Determine the [X, Y] coordinate at the center of the cell enclosing the given text.  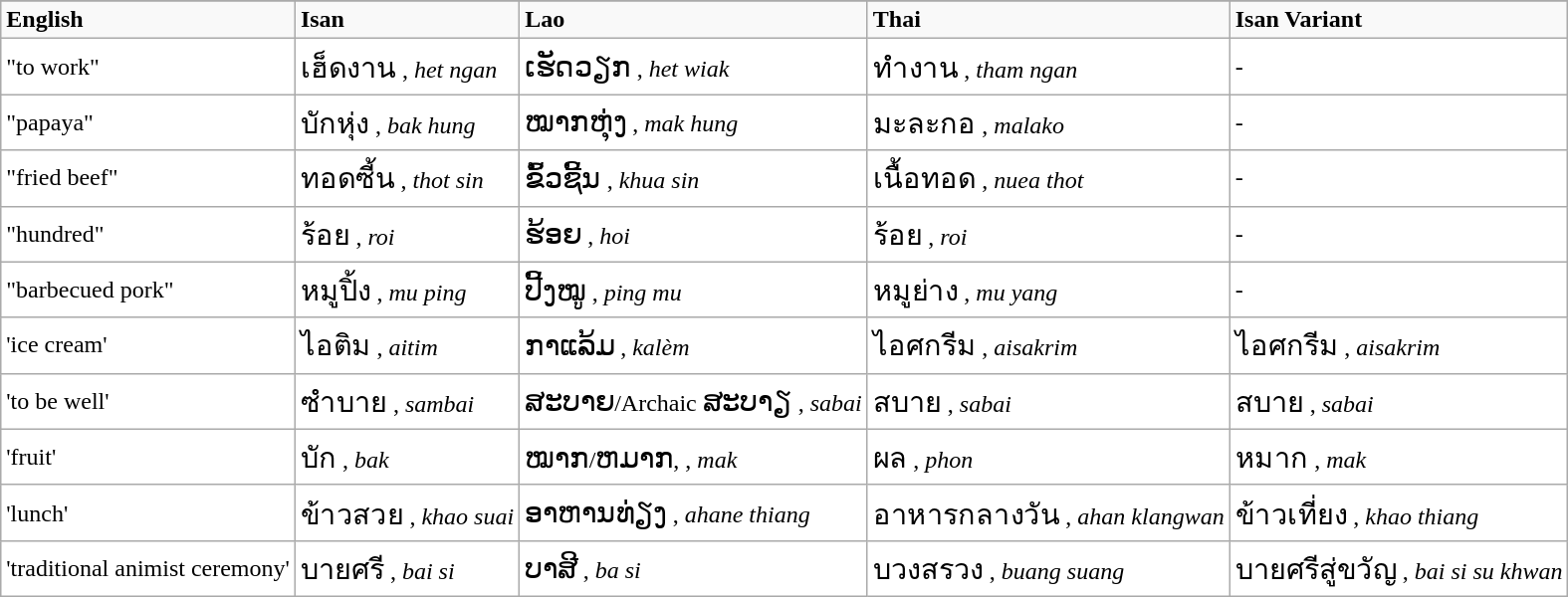
ข้าวเที่ยง , khao thiang [1399, 512]
หมูปิ้ง , mu ping [406, 290]
ເຮັດວຽກ , het wiak [694, 67]
'to be well' [148, 401]
มะละกอ , malako [1048, 122]
ກາແລ້ມ , kalèm [694, 345]
Isan [406, 20]
"to work" [148, 67]
ไอติม , aitim [406, 345]
"barbecued pork" [148, 290]
Lao [694, 20]
บายศรีสู่ขวัญ , bai si su khwan [1399, 568]
'traditional animist ceremony' [148, 568]
บัก , bak [406, 457]
'lunch' [148, 512]
บักหุ่ง , bak hung [406, 122]
หมูย่าง , mu yang [1048, 290]
ซำบาย , sambai [406, 401]
ອາຫານທ່ຽງ , ahane thiang [694, 512]
ຂົ້ວຊີ້ນ , khua sin [694, 178]
ຮ້ອຍ , hoi [694, 234]
"fried beef" [148, 178]
Thai [1048, 20]
Isan Variant [1399, 20]
"papaya" [148, 122]
ໝາກ/ຫມາກ, , mak [694, 457]
ทอดซี้น , thot sin [406, 178]
เฮ็ดงาน , het ngan [406, 67]
'fruit' [148, 457]
บายศรี , bai si [406, 568]
หมาก , mak [1399, 457]
อาหารกลางวัน , ahan klangwan [1048, 512]
"hundred" [148, 234]
ໝາກຫຸ່ງ , mak hung [694, 122]
'ice cream' [148, 345]
ປີ້ງໝູ , ping mu [694, 290]
เนื้อทอด , nuea thot [1048, 178]
ສະບາຍ/Archaic ສະບາຽ , sabai [694, 401]
ข้าวสวย , khao suai [406, 512]
English [148, 20]
บวงสรวง , buang suang [1048, 568]
ບາສີ , ba si [694, 568]
ผล , phon [1048, 457]
ทำงาน , tham ngan [1048, 67]
